Extract the (x, y) coordinate from the center of the cell holding the provided text.  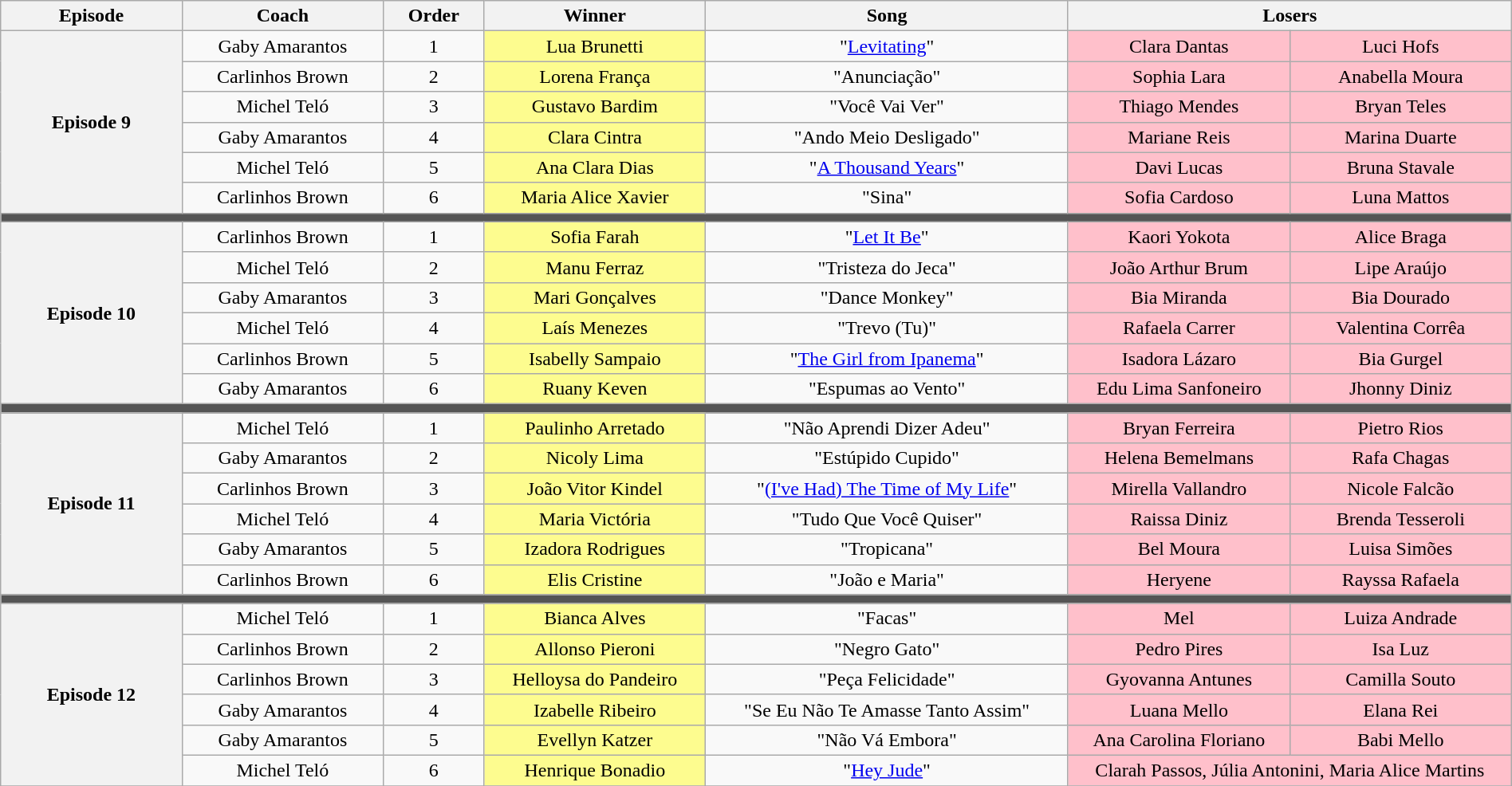
"Hey Jude" (887, 770)
Thiago Mendes (1179, 107)
Sofia Farah (595, 237)
Pedro Pires (1179, 649)
Song (887, 16)
Mariane Reis (1179, 137)
Alice Braga (1400, 237)
Gyovanna Antunes (1179, 679)
Sofia Cardoso (1179, 198)
"Tristeza do Jeca" (887, 267)
Brenda Tesseroli (1400, 519)
"Não Vá Embora" (887, 740)
"Você Vai Ver" (887, 107)
Lipe Araújo (1400, 267)
Clara Cintra (595, 137)
Izabelle Ribeiro (595, 709)
Bia Dourado (1400, 297)
Luci Hofs (1400, 46)
Rafa Chagas (1400, 458)
João Vitor Kindel (595, 489)
Edu Lima Sanfoneiro (1179, 389)
"Não Aprendi Dizer Adeu" (887, 428)
Paulinho Arretado (595, 428)
Bianca Alves (595, 619)
"Let It Be" (887, 237)
Camilla Souto (1400, 679)
Luisa Simões (1400, 549)
Henrique Bonadio (595, 770)
Allonso Pieroni (595, 649)
"João e Maria" (887, 580)
"Estúpido Cupido" (887, 458)
Bryan Ferreira (1179, 428)
Babi Mello (1400, 740)
Lorena França (595, 77)
"Se Eu Não Te Amasse Tanto Assim" (887, 709)
Mel (1179, 619)
"Negro Gato" (887, 649)
Episode 10 (91, 312)
Helloysa do Pandeiro (595, 679)
Mirella Vallandro (1179, 489)
Nicoly Lima (595, 458)
Episode 11 (91, 504)
"Levitating" (887, 46)
Clara Dantas (1179, 46)
Anabella Moura (1400, 77)
"The Girl from Ipanema" (887, 358)
Sophia Lara (1179, 77)
Bruna Stavale (1400, 167)
Episode (91, 16)
"Peça Felicidade" (887, 679)
Rafaela Carrer (1179, 328)
Luana Mello (1179, 709)
"Trevo (Tu)" (887, 328)
"A Thousand Years" (887, 167)
Maria Alice Xavier (595, 198)
Bia Miranda (1179, 297)
Manu Ferraz (595, 267)
Bel Moura (1179, 549)
Isadora Lázaro (1179, 358)
Gustavo Bardim (595, 107)
"Anunciação" (887, 77)
"(I've Had) The Time of My Life" (887, 489)
Rayssa Rafaela (1400, 580)
Ana Carolina Floriano (1179, 740)
"Ando Meio Desligado" (887, 137)
Davi Lucas (1179, 167)
Izadora Rodrigues (595, 549)
Laís Menezes (595, 328)
Nicole Falcão (1400, 489)
Isabelly Sampaio (595, 358)
Ana Clara Dias (595, 167)
Evellyn Katzer (595, 740)
Clarah Passos, Júlia Antonini, Maria Alice Martins (1290, 770)
Lua Brunetti (595, 46)
João Arthur Brum (1179, 267)
Episode 9 (91, 122)
Winner (595, 16)
Pietro Rios (1400, 428)
Losers (1290, 16)
"Tudo Que Você Quiser" (887, 519)
Valentina Corrêa (1400, 328)
Maria Victória (595, 519)
Elis Cristine (595, 580)
Order (434, 16)
"Dance Monkey" (887, 297)
Ruany Keven (595, 389)
Luiza Andrade (1400, 619)
"Sina" (887, 198)
Bia Gurgel (1400, 358)
Helena Bemelmans (1179, 458)
Elana Rei (1400, 709)
"Tropicana" (887, 549)
Mari Gonçalves (595, 297)
Kaori Yokota (1179, 237)
Jhonny Diniz (1400, 389)
Marina Duarte (1400, 137)
"Facas" (887, 619)
Heryene (1179, 580)
Episode 12 (91, 694)
Coach (282, 16)
Raissa Diniz (1179, 519)
"Espumas ao Vento" (887, 389)
Luna Mattos (1400, 198)
Bryan Teles (1400, 107)
Isa Luz (1400, 649)
